From the cell containing the given text, extract its center point as (x, y) coordinate. 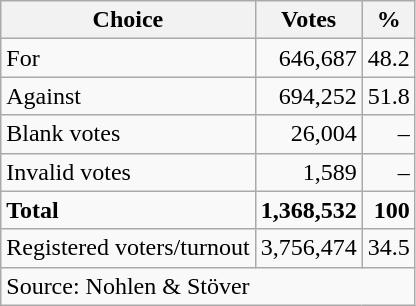
100 (388, 210)
646,687 (308, 58)
48.2 (388, 58)
Votes (308, 20)
51.8 (388, 96)
Choice (128, 20)
Blank votes (128, 134)
Total (128, 210)
1,368,532 (308, 210)
1,589 (308, 172)
Source: Nohlen & Stöver (208, 286)
694,252 (308, 96)
For (128, 58)
26,004 (308, 134)
Invalid votes (128, 172)
% (388, 20)
Registered voters/turnout (128, 248)
Against (128, 96)
3,756,474 (308, 248)
34.5 (388, 248)
